Extract the (x, y) coordinate from the center of the cell holding the provided text.  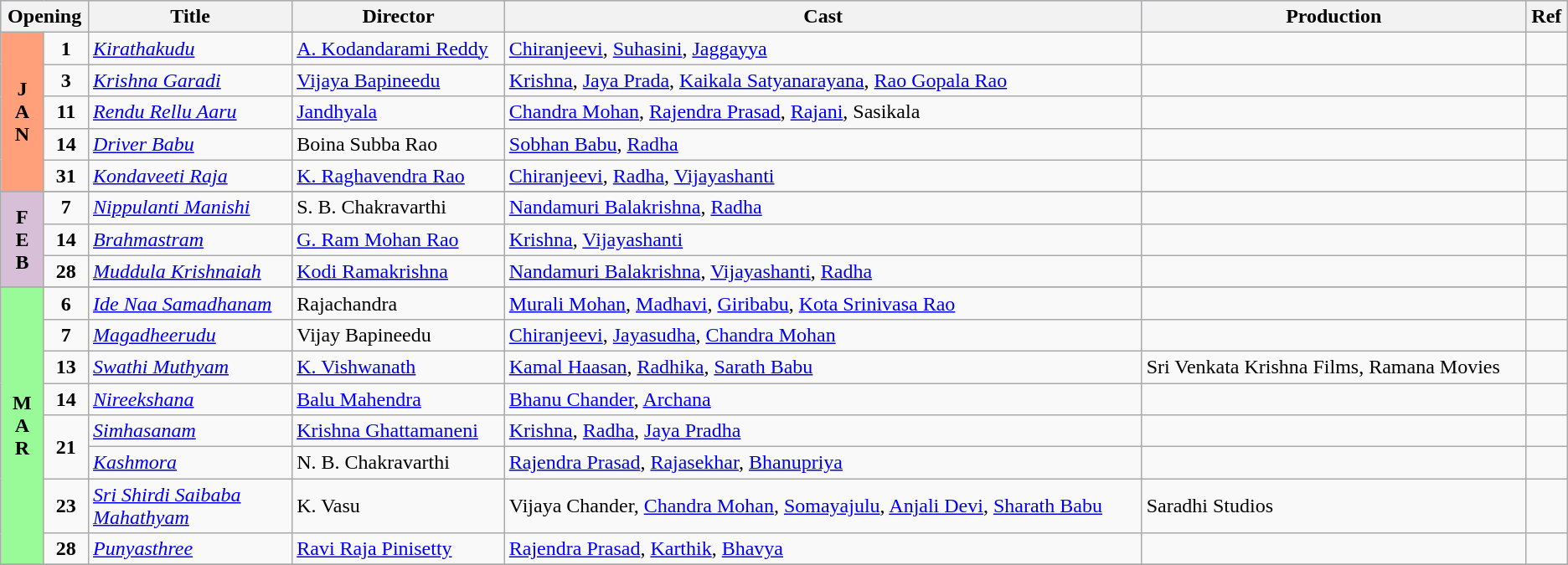
Director (399, 17)
Bhanu Chander, Archana (823, 399)
Saradhi Studios (1333, 506)
Simhasanam (191, 431)
Balu Mahendra (399, 399)
K. Raghavendra Rao (399, 176)
G. Ram Mohan Rao (399, 239)
Jandhyala (399, 112)
Nippulanti Manishi (191, 208)
Rendu Rellu Aaru (191, 112)
MAR (22, 426)
Sri Venkata Krishna Films, Ramana Movies (1333, 367)
23 (65, 506)
N. B. Chakravarthi (399, 463)
S. B. Chakravarthi (399, 208)
21 (65, 447)
Vijay Bapineedu (399, 335)
Production (1333, 17)
Nandamuri Balakrishna, Radha (823, 208)
Title (191, 17)
Muddula Krishnaiah (191, 271)
Sri Shirdi Saibaba Mahathyam (191, 506)
13 (65, 367)
Sobhan Babu, Radha (823, 144)
Murali Mohan, Madhavi, Giribabu, Kota Srinivasa Rao (823, 303)
Rajendra Prasad, Rajasekhar, Bhanupriya (823, 463)
K. Vasu (399, 506)
Opening (45, 17)
Nireekshana (191, 399)
Chandra Mohan, Rajendra Prasad, Rajani, Sasikala (823, 112)
Punyasthree (191, 549)
Cast (823, 17)
Chiranjeevi, Jayasudha, Chandra Mohan (823, 335)
Chiranjeevi, Suhasini, Jaggayya (823, 49)
Krishna, Radha, Jaya Pradha (823, 431)
3 (65, 80)
Driver Babu (191, 144)
Rajendra Prasad, Karthik, Bhavya (823, 549)
JAN (22, 112)
Nandamuri Balakrishna, Vijayashanti, Radha (823, 271)
Kodi Ramakrishna (399, 271)
FEB (22, 239)
Boina Subba Rao (399, 144)
1 (65, 49)
Vijaya Bapineedu (399, 80)
Swathi Muthyam (191, 367)
Vijaya Chander, Chandra Mohan, Somayajulu, Anjali Devi, Sharath Babu (823, 506)
6 (65, 303)
Ravi Raja Pinisetty (399, 549)
Kamal Haasan, Radhika, Sarath Babu (823, 367)
Ref (1546, 17)
Kirathakudu (191, 49)
31 (65, 176)
Magadheerudu (191, 335)
A. Kodandarami Reddy (399, 49)
Kashmora (191, 463)
11 (65, 112)
Krishna, Jaya Prada, Kaikala Satyanarayana, Rao Gopala Rao (823, 80)
Krishna Garadi (191, 80)
Krishna, Vijayashanti (823, 239)
Rajachandra (399, 303)
Krishna Ghattamaneni (399, 431)
Kondaveeti Raja (191, 176)
Brahmastram (191, 239)
Ide Naa Samadhanam (191, 303)
Chiranjeevi, Radha, Vijayashanti (823, 176)
K. Vishwanath (399, 367)
